For the text-containing cell, return its midpoint in [X, Y] coordinate format. 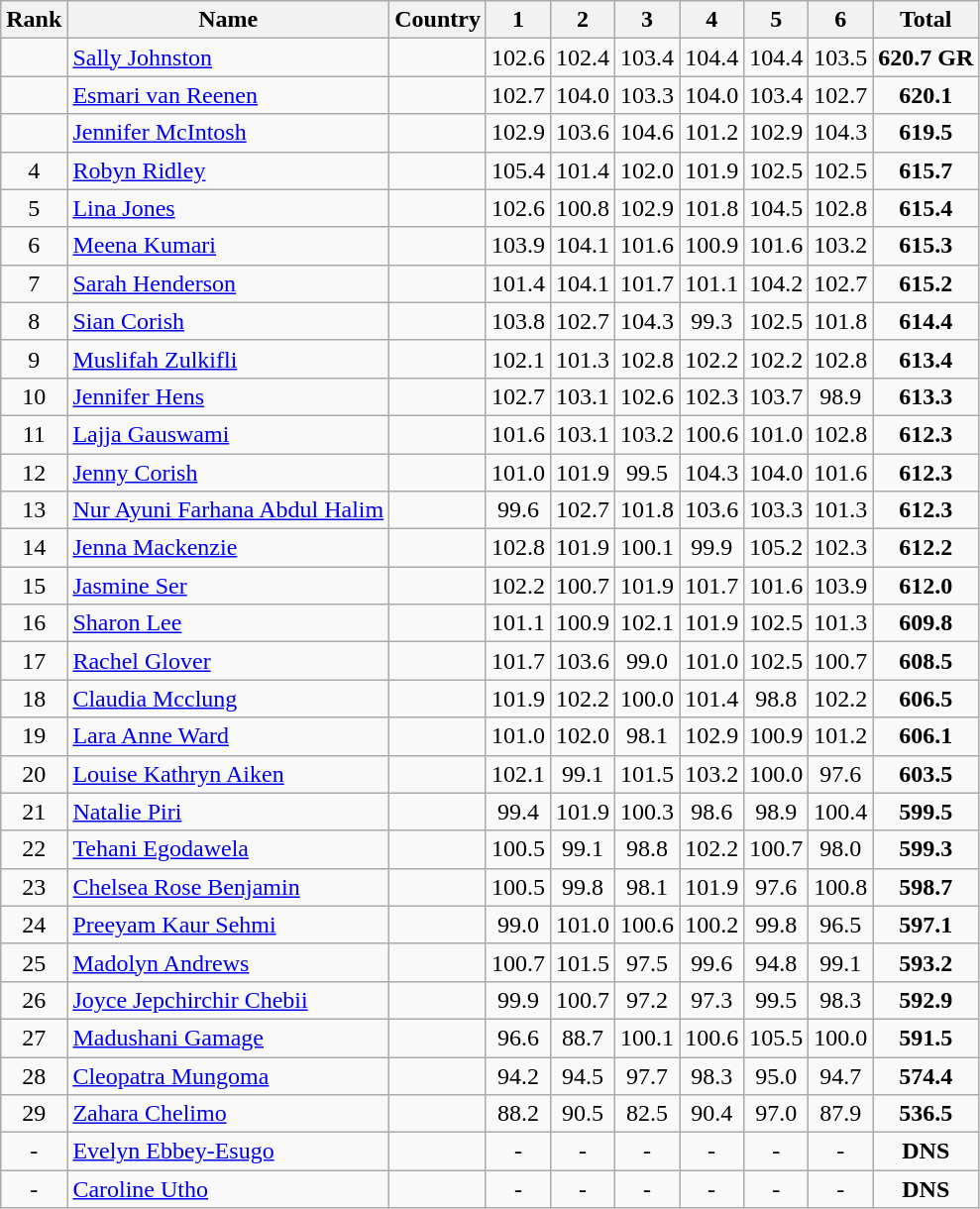
Meena Kumari [228, 246]
606.1 [926, 736]
620.1 [926, 95]
Sharon Lee [228, 623]
105.5 [777, 1038]
88.7 [583, 1038]
98.6 [711, 812]
97.3 [711, 1000]
21 [34, 812]
26 [34, 1000]
96.5 [840, 925]
82.5 [648, 1114]
94.5 [583, 1075]
97.0 [777, 1114]
97.2 [648, 1000]
Rachel Glover [228, 661]
100.4 [840, 812]
2 [583, 20]
100.2 [711, 925]
Chelsea Rose Benjamin [228, 887]
102.4 [583, 57]
88.2 [517, 1114]
608.5 [926, 661]
Evelyn Ebbey-Esugo [228, 1152]
104.6 [648, 133]
Cleopatra Mungoma [228, 1075]
613.3 [926, 396]
Lina Jones [228, 208]
613.4 [926, 359]
87.9 [840, 1114]
103.8 [517, 321]
592.9 [926, 1000]
Madushani Gamage [228, 1038]
Joyce Jepchirchir Chebii [228, 1000]
17 [34, 661]
23 [34, 887]
27 [34, 1038]
11 [34, 434]
Esmari van Reenen [228, 95]
94.7 [840, 1075]
Zahara Chelimo [228, 1114]
Sian Corish [228, 321]
104.5 [777, 208]
94.8 [777, 962]
Jasmine Ser [228, 586]
Jennifer McIntosh [228, 133]
598.7 [926, 887]
Name [228, 20]
104.2 [777, 283]
105.4 [517, 170]
99.4 [517, 812]
9 [34, 359]
Total [926, 20]
28 [34, 1075]
94.2 [517, 1075]
Louise Kathryn Aiken [228, 774]
100.3 [648, 812]
103.5 [840, 57]
98.0 [840, 849]
615.2 [926, 283]
Madolyn Andrews [228, 962]
19 [34, 736]
593.2 [926, 962]
Nur Ayuni Farhana Abdul Halim [228, 510]
95.0 [777, 1075]
90.4 [711, 1114]
22 [34, 849]
10 [34, 396]
Preeyam Kaur Sehmi [228, 925]
615.4 [926, 208]
15 [34, 586]
591.5 [926, 1038]
8 [34, 321]
29 [34, 1114]
597.1 [926, 925]
Lajja Gauswami [228, 434]
Natalie Piri [228, 812]
606.5 [926, 699]
612.2 [926, 548]
Jenny Corish [228, 473]
Muslifah Zulkifli [228, 359]
90.5 [583, 1114]
7 [34, 283]
599.3 [926, 849]
13 [34, 510]
14 [34, 548]
Jenna Mackenzie [228, 548]
612.0 [926, 586]
24 [34, 925]
615.7 [926, 170]
Tehani Egodawela [228, 849]
97.5 [648, 962]
599.5 [926, 812]
16 [34, 623]
Robyn Ridley [228, 170]
25 [34, 962]
99.3 [711, 321]
Country [438, 20]
Rank [34, 20]
12 [34, 473]
574.4 [926, 1075]
Lara Anne Ward [228, 736]
97.7 [648, 1075]
619.5 [926, 133]
Caroline Utho [228, 1189]
3 [648, 20]
Sally Johnston [228, 57]
96.6 [517, 1038]
Sarah Henderson [228, 283]
103.7 [777, 396]
620.7 GR [926, 57]
1 [517, 20]
20 [34, 774]
614.4 [926, 321]
615.3 [926, 246]
Jennifer Hens [228, 396]
603.5 [926, 774]
609.8 [926, 623]
105.2 [777, 548]
536.5 [926, 1114]
18 [34, 699]
Claudia Mcclung [228, 699]
